Pinpoint the cell where the given text exists, returning its [X, Y] midpoint coordinate. 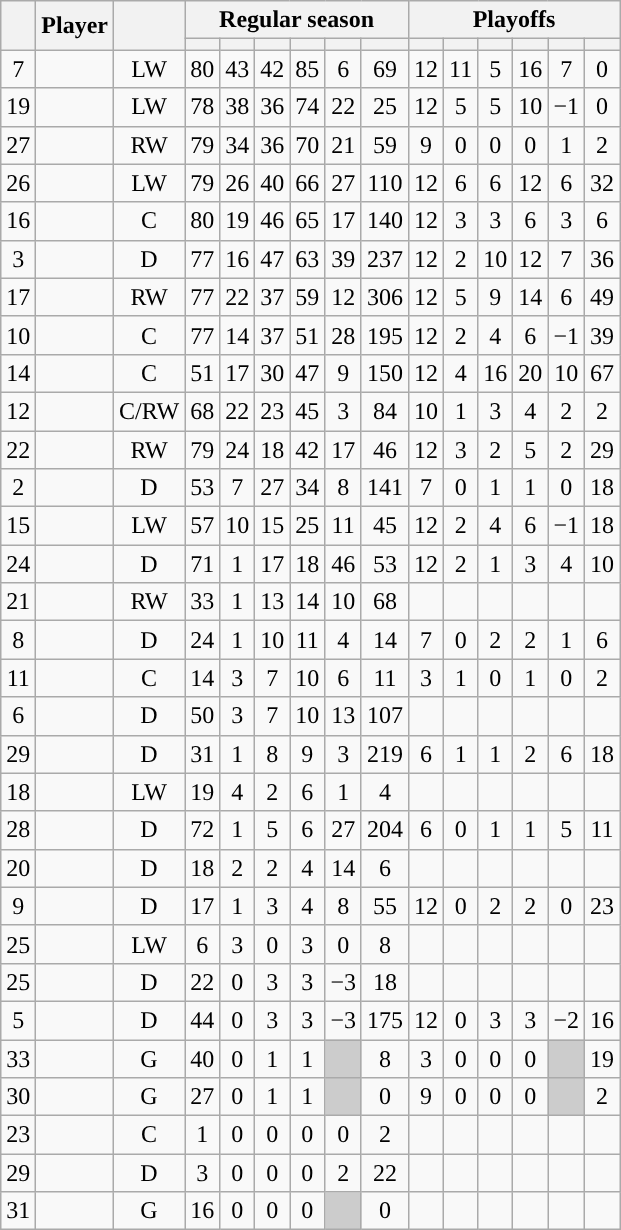
110 [384, 183]
78 [202, 107]
69 [384, 69]
Player [75, 26]
74 [308, 107]
38 [238, 107]
71 [202, 564]
107 [384, 716]
195 [384, 335]
140 [384, 221]
55 [384, 906]
50 [202, 716]
72 [202, 830]
−2 [566, 1020]
43 [238, 69]
204 [384, 830]
32 [602, 183]
63 [308, 259]
67 [602, 373]
57 [202, 526]
70 [308, 145]
219 [384, 754]
175 [384, 1020]
44 [202, 1020]
306 [384, 297]
85 [308, 69]
141 [384, 488]
150 [384, 373]
84 [384, 411]
65 [308, 221]
49 [602, 297]
Playoffs [514, 20]
Regular season [297, 20]
237 [384, 259]
C/RW [150, 411]
66 [308, 183]
